Determine the (X, Y) coordinate at the center of the cell enclosing the given text.  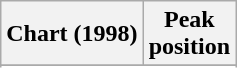
Peakposition (189, 34)
Chart (1998) (72, 34)
